From the cell containing the given text, extract its center point as (x, y) coordinate. 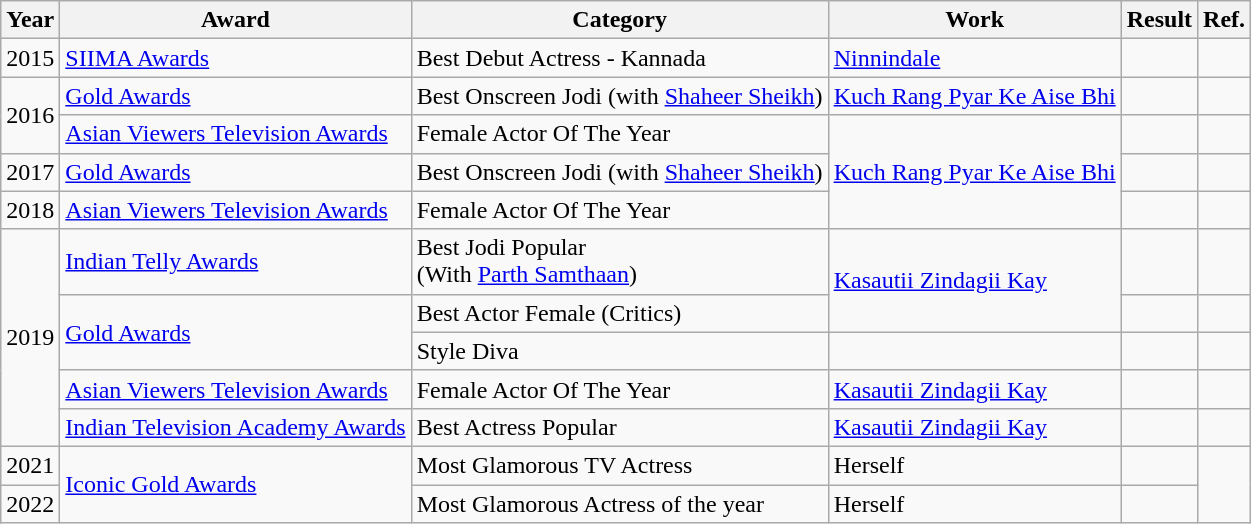
Iconic Gold Awards (236, 484)
Best Debut Actress - Kannada (620, 58)
2015 (30, 58)
SIIMA Awards (236, 58)
2018 (30, 210)
2021 (30, 465)
Best Jodi Popular(With Parth Samthaan) (620, 262)
Most Glamorous TV Actress (620, 465)
Work (974, 20)
Most Glamorous Actress of the year (620, 503)
Best Actress Popular (620, 427)
Indian Television Academy Awards (236, 427)
Category (620, 20)
2017 (30, 172)
Best Actor Female (Critics) (620, 313)
Indian Telly Awards (236, 262)
Result (1159, 20)
Style Diva (620, 351)
Ref. (1224, 20)
2019 (30, 338)
Year (30, 20)
Ninnindale (974, 58)
2016 (30, 115)
Award (236, 20)
2022 (30, 503)
